Return [x, y] of the center of cell containing provided text 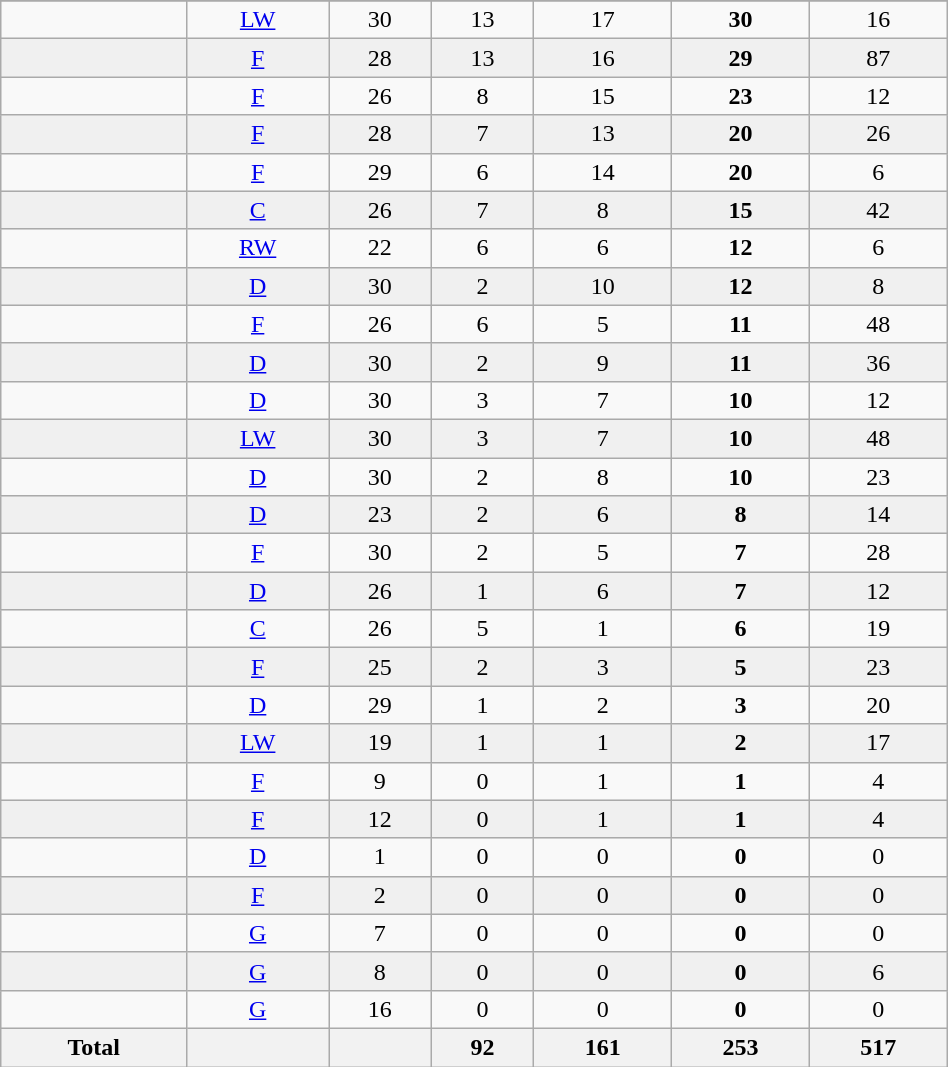
517 [878, 1047]
22 [380, 248]
RW [258, 248]
42 [878, 210]
87 [878, 58]
Total [94, 1047]
36 [878, 362]
92 [482, 1047]
25 [380, 667]
161 [603, 1047]
253 [741, 1047]
